Identify which cell holds the provided text, then report its [x, y] central coordinate. 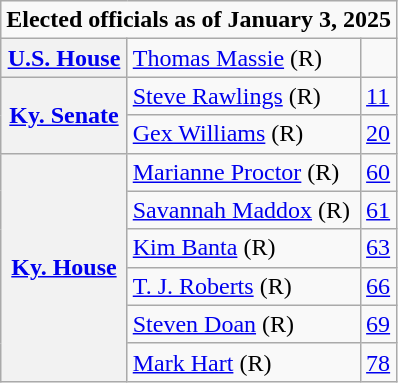
Ky. Senate [64, 115]
Marianne Proctor (R) [244, 172]
T. J. Roberts (R) [244, 286]
Mark Hart (R) [244, 362]
60 [379, 172]
Kim Banta (R) [244, 248]
Savannah Maddox (R) [244, 210]
20 [379, 134]
66 [379, 286]
63 [379, 248]
11 [379, 96]
Steve Rawlings (R) [244, 96]
Thomas Massie (R) [244, 58]
69 [379, 324]
Gex Williams (R) [244, 134]
U.S. House [64, 58]
61 [379, 210]
Ky. House [64, 267]
Steven Doan (R) [244, 324]
78 [379, 362]
Elected officials as of January 3, 2025 [199, 20]
